Return [X, Y] of the center of cell containing provided text 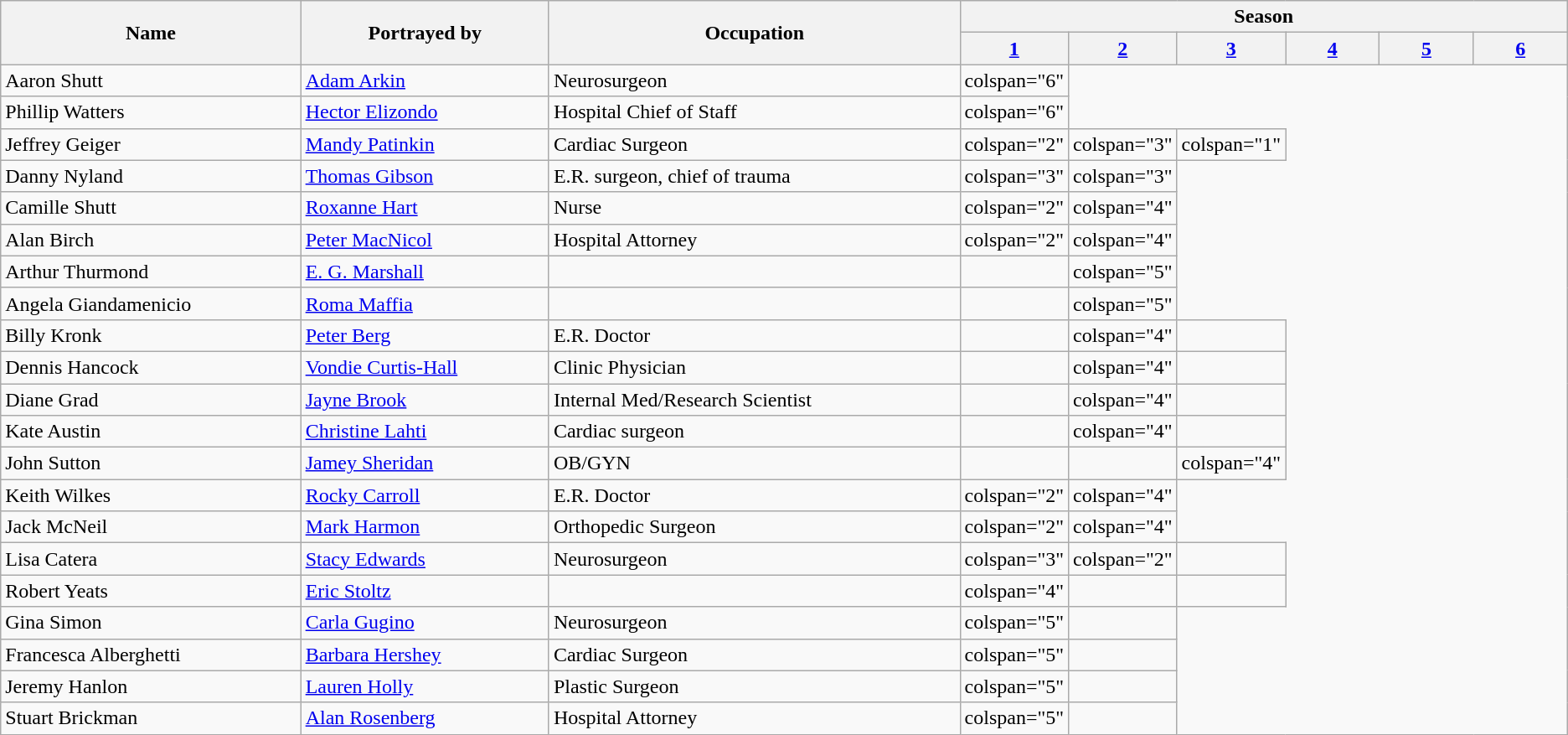
Nurse [754, 208]
Roxanne Hart [425, 208]
Season [1263, 17]
Diane Grad [151, 400]
Hector Elizondo [425, 112]
Stacy Edwards [425, 559]
E. G. Marshall [425, 272]
3 [1231, 49]
Plastic Surgeon [754, 686]
Name [151, 33]
Stuart Brickman [151, 718]
4 [1333, 49]
Carla Gugino [425, 623]
Portrayed by [425, 33]
Lauren Holly [425, 686]
Camille Shutt [151, 208]
2 [1123, 49]
Dennis Hancock [151, 367]
Keith Wilkes [151, 495]
Occupation [754, 33]
Mandy Patinkin [425, 144]
6 [1520, 49]
OB/GYN [754, 463]
colspan="1" [1231, 144]
John Sutton [151, 463]
Jamey Sheridan [425, 463]
Adam Arkin [425, 80]
Internal Med/Research Scientist [754, 400]
E.R. surgeon, chief of trauma [754, 176]
Aaron Shutt [151, 80]
Angela Giandamenicio [151, 303]
Jeremy Hanlon [151, 686]
Jayne Brook [425, 400]
Phillip Watters [151, 112]
1 [1014, 49]
Alan Birch [151, 240]
Gina Simon [151, 623]
Christine Lahti [425, 432]
Roma Maffia [425, 303]
Jack McNeil [151, 527]
Rocky Carroll [425, 495]
Danny Nyland [151, 176]
Vondie Curtis-Hall [425, 367]
Orthopedic Surgeon [754, 527]
Jeffrey Geiger [151, 144]
5 [1426, 49]
Mark Harmon [425, 527]
Lisa Catera [151, 559]
Barbara Hershey [425, 655]
Hospital Chief of Staff [754, 112]
Peter Berg [425, 335]
Alan Rosenberg [425, 718]
Francesca Alberghetti [151, 655]
Eric Stoltz [425, 591]
Cardiac surgeon [754, 432]
Robert Yeats [151, 591]
Thomas Gibson [425, 176]
Clinic Physician [754, 367]
Kate Austin [151, 432]
Peter MacNicol [425, 240]
Billy Kronk [151, 335]
Arthur Thurmond [151, 272]
